Extract the (x, y) coordinate from the center of the cell holding the provided text.  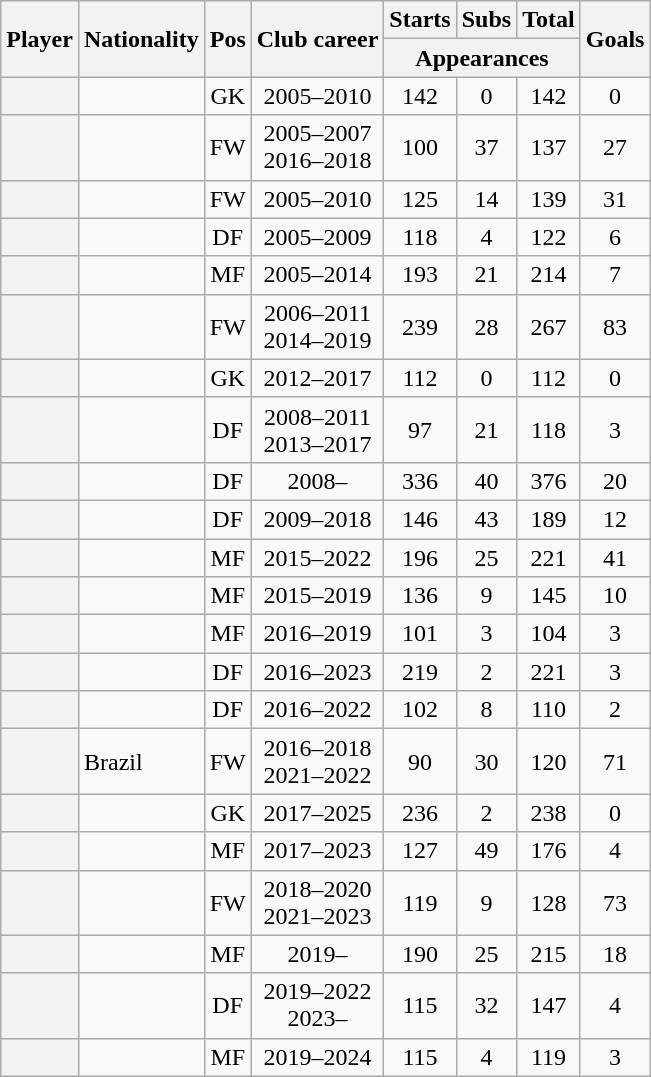
20 (615, 481)
214 (549, 275)
376 (549, 481)
122 (549, 237)
2017–2025 (318, 813)
2015–2019 (318, 596)
139 (549, 199)
127 (420, 851)
190 (420, 954)
2016–2022 (318, 710)
Appearances (482, 58)
239 (420, 326)
27 (615, 148)
Nationality (141, 39)
2016–2019 (318, 634)
238 (549, 813)
2019–20222023– (318, 1006)
Total (549, 20)
12 (615, 519)
2005–2014 (318, 275)
2015–2022 (318, 557)
110 (549, 710)
Starts (420, 20)
2006–20112014–2019 (318, 326)
Player (40, 39)
189 (549, 519)
49 (486, 851)
18 (615, 954)
31 (615, 199)
236 (420, 813)
137 (549, 148)
14 (486, 199)
2008–20112013–2017 (318, 430)
2005–2009 (318, 237)
2008– (318, 481)
2019– (318, 954)
2005–20072016–2018 (318, 148)
40 (486, 481)
6 (615, 237)
71 (615, 762)
193 (420, 275)
Club career (318, 39)
145 (549, 596)
219 (420, 672)
2009–2018 (318, 519)
Brazil (141, 762)
125 (420, 199)
73 (615, 902)
2019–2024 (318, 1057)
Goals (615, 39)
8 (486, 710)
102 (420, 710)
Subs (486, 20)
215 (549, 954)
100 (420, 148)
7 (615, 275)
10 (615, 596)
Pos (228, 39)
90 (420, 762)
2012–2017 (318, 378)
104 (549, 634)
196 (420, 557)
30 (486, 762)
136 (420, 596)
336 (420, 481)
128 (549, 902)
83 (615, 326)
2017–2023 (318, 851)
101 (420, 634)
147 (549, 1006)
41 (615, 557)
267 (549, 326)
2018–20202021–2023 (318, 902)
2016–2023 (318, 672)
43 (486, 519)
176 (549, 851)
32 (486, 1006)
37 (486, 148)
2016–20182021–2022 (318, 762)
97 (420, 430)
146 (420, 519)
120 (549, 762)
28 (486, 326)
